Output the (X, Y) coordinate of the center of the cell containing the given text.  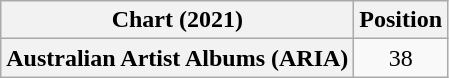
Position (401, 20)
38 (401, 58)
Australian Artist Albums (ARIA) (178, 58)
Chart (2021) (178, 20)
